From the cell containing the given text, extract its center point as [x, y] coordinate. 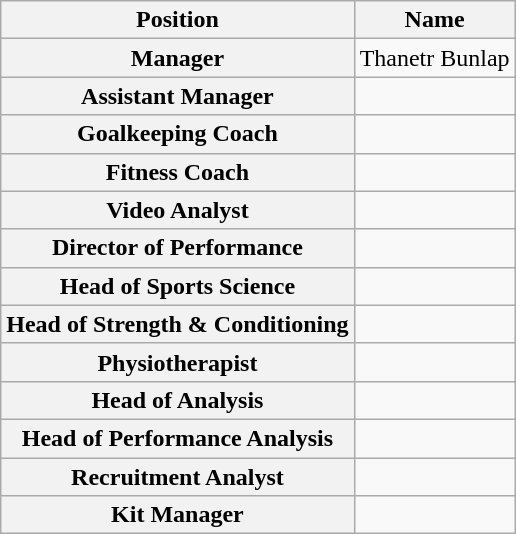
Video Analyst [178, 210]
Position [178, 20]
Physiotherapist [178, 362]
Recruitment Analyst [178, 477]
Head of Analysis [178, 400]
Goalkeeping Coach [178, 134]
Manager [178, 58]
Director of Performance [178, 248]
Thanetr Bunlap [434, 58]
Name [434, 20]
Fitness Coach [178, 172]
Head of Performance Analysis [178, 438]
Head of Sports Science [178, 286]
Assistant Manager [178, 96]
Kit Manager [178, 515]
Head of Strength & Conditioning [178, 324]
